Detect which cell encompasses the target text, then output its (X, Y) center coordinate. 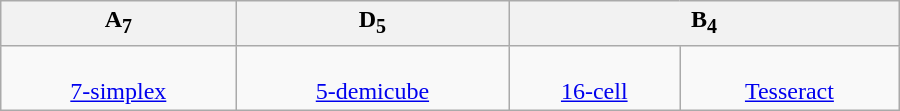
7-simplex (118, 78)
D5 (372, 23)
5-demicube (372, 78)
Tesseract (790, 78)
16-cell (594, 78)
B4 (704, 23)
A7 (118, 23)
